Provide the (x, y) coordinate of the cell's center where the given text is located.  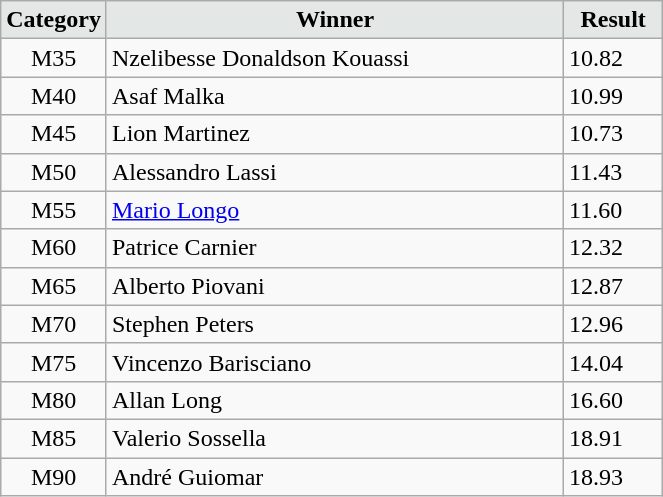
11.43 (614, 172)
Lion Martinez (334, 134)
Nzelibesse Donaldson Kouassi (334, 58)
18.93 (614, 477)
Winner (334, 20)
18.91 (614, 438)
M55 (54, 210)
10.82 (614, 58)
M50 (54, 172)
M85 (54, 438)
16.60 (614, 400)
Allan Long (334, 400)
Asaf Malka (334, 96)
11.60 (614, 210)
Vincenzo Barisciano (334, 362)
12.96 (614, 324)
Alberto Piovani (334, 286)
14.04 (614, 362)
M45 (54, 134)
12.32 (614, 248)
12.87 (614, 286)
10.99 (614, 96)
Patrice Carnier (334, 248)
André Guiomar (334, 477)
Mario Longo (334, 210)
10.73 (614, 134)
M80 (54, 400)
Stephen Peters (334, 324)
M90 (54, 477)
M40 (54, 96)
M60 (54, 248)
M65 (54, 286)
Category (54, 20)
Alessandro Lassi (334, 172)
M70 (54, 324)
Valerio Sossella (334, 438)
M35 (54, 58)
Result (614, 20)
M75 (54, 362)
